Provide the (x, y) coordinate of the cell's center where the given text is located.  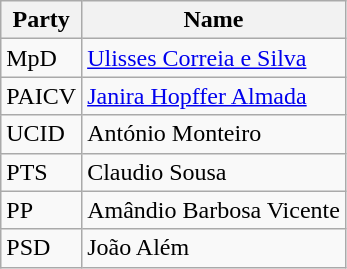
PTS (42, 172)
Name (214, 20)
João Além (214, 248)
António Monteiro (214, 134)
Amândio Barbosa Vicente (214, 210)
PAICV (42, 96)
PSD (42, 248)
Ulisses Correia e Silva (214, 58)
MpD (42, 58)
Party (42, 20)
UCID (42, 134)
Janira Hopffer Almada (214, 96)
PP (42, 210)
Claudio Sousa (214, 172)
